For the text-containing cell, return its midpoint in (X, Y) coordinate format. 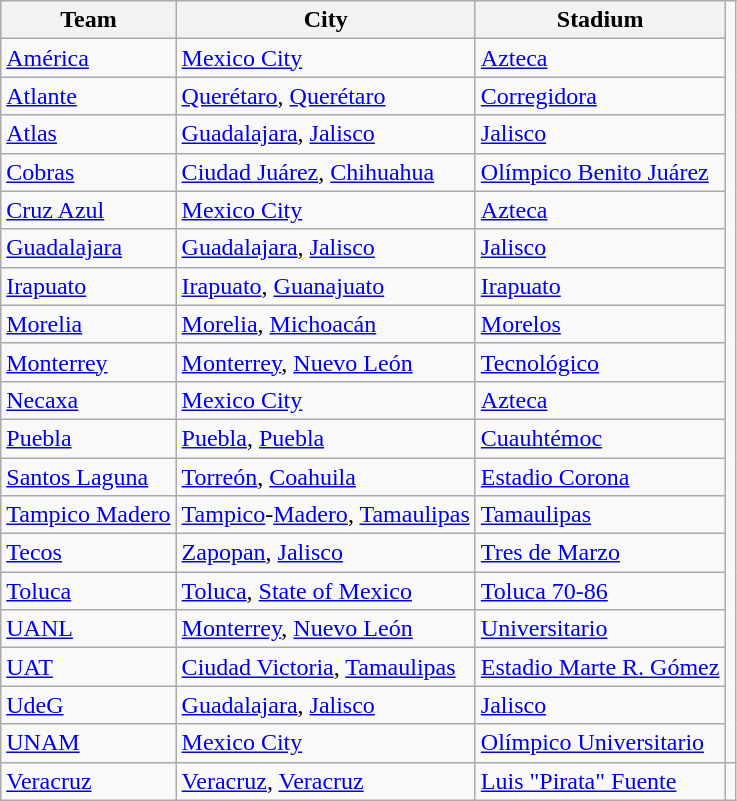
Morelos (600, 324)
Torreón, Coahuila (326, 477)
Veracruz (88, 781)
Ciudad Juárez, Chihuahua (326, 172)
UANL (88, 629)
Ciudad Victoria, Tamaulipas (326, 667)
Veracruz, Veracruz (326, 781)
Puebla (88, 438)
Cobras (88, 172)
Olímpico Universitario (600, 743)
América (88, 58)
Olímpico Benito Juárez (600, 172)
Tecnológico (600, 362)
Toluca (88, 591)
Stadium (600, 20)
Atlas (88, 134)
Team (88, 20)
Querétaro, Querétaro (326, 96)
Tamaulipas (600, 515)
Zapopan, Jalisco (326, 553)
Morelia, Michoacán (326, 324)
Guadalajara (88, 248)
UNAM (88, 743)
Necaxa (88, 400)
Corregidora (600, 96)
Toluca, State of Mexico (326, 591)
Cuauhtémoc (600, 438)
UAT (88, 667)
Puebla, Puebla (326, 438)
Estadio Corona (600, 477)
Atlante (88, 96)
Tres de Marzo (600, 553)
Toluca 70-86 (600, 591)
Tampico Madero (88, 515)
Luis "Pirata" Fuente (600, 781)
Tampico-Madero, Tamaulipas (326, 515)
Monterrey (88, 362)
Tecos (88, 553)
Estadio Marte R. Gómez (600, 667)
UdeG (88, 705)
City (326, 20)
Cruz Azul (88, 210)
Irapuato, Guanajuato (326, 286)
Santos Laguna (88, 477)
Universitario (600, 629)
Morelia (88, 324)
